Determine the [x, y] coordinate at the center of the cell enclosing the given text.  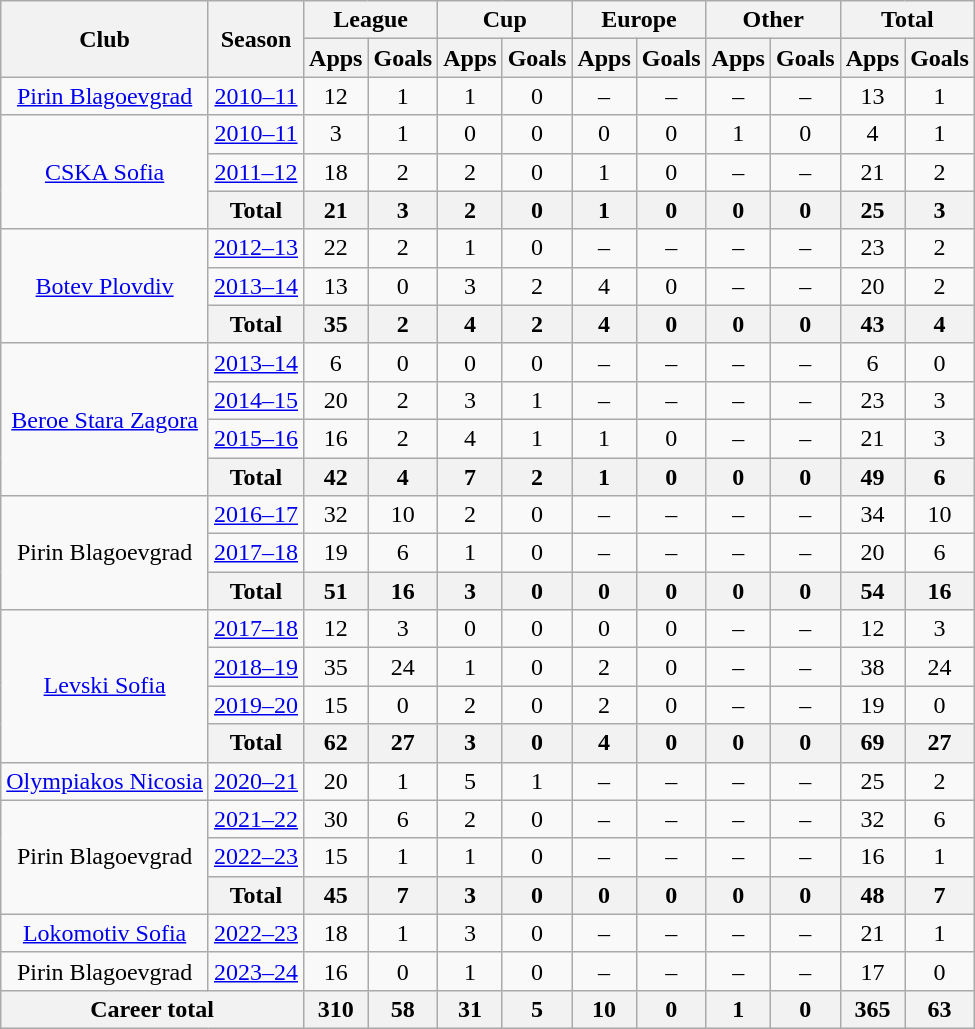
2018–19 [256, 667]
2011–12 [256, 172]
22 [336, 248]
30 [336, 819]
31 [470, 1009]
Olympiakos Nicosia [105, 781]
42 [336, 477]
43 [872, 324]
54 [872, 591]
2023–24 [256, 971]
Botev Plovdiv [105, 286]
63 [940, 1009]
62 [336, 743]
Other [773, 20]
2015–16 [256, 438]
17 [872, 971]
2021–22 [256, 819]
310 [336, 1009]
69 [872, 743]
Beroe Stara Zagora [105, 419]
2014–15 [256, 400]
49 [872, 477]
45 [336, 895]
48 [872, 895]
Europe [639, 20]
2012–13 [256, 248]
2016–17 [256, 515]
38 [872, 667]
Lokomotiv Sofia [105, 933]
2019–20 [256, 705]
58 [403, 1009]
Career total [152, 1009]
Cup [505, 20]
Club [105, 39]
34 [872, 515]
2020–21 [256, 781]
365 [872, 1009]
51 [336, 591]
League [371, 20]
CSKA Sofia [105, 172]
Season [256, 39]
Levski Sofia [105, 686]
